Scan for the cell matching the given text and deliver its [x, y] coordinate at center. 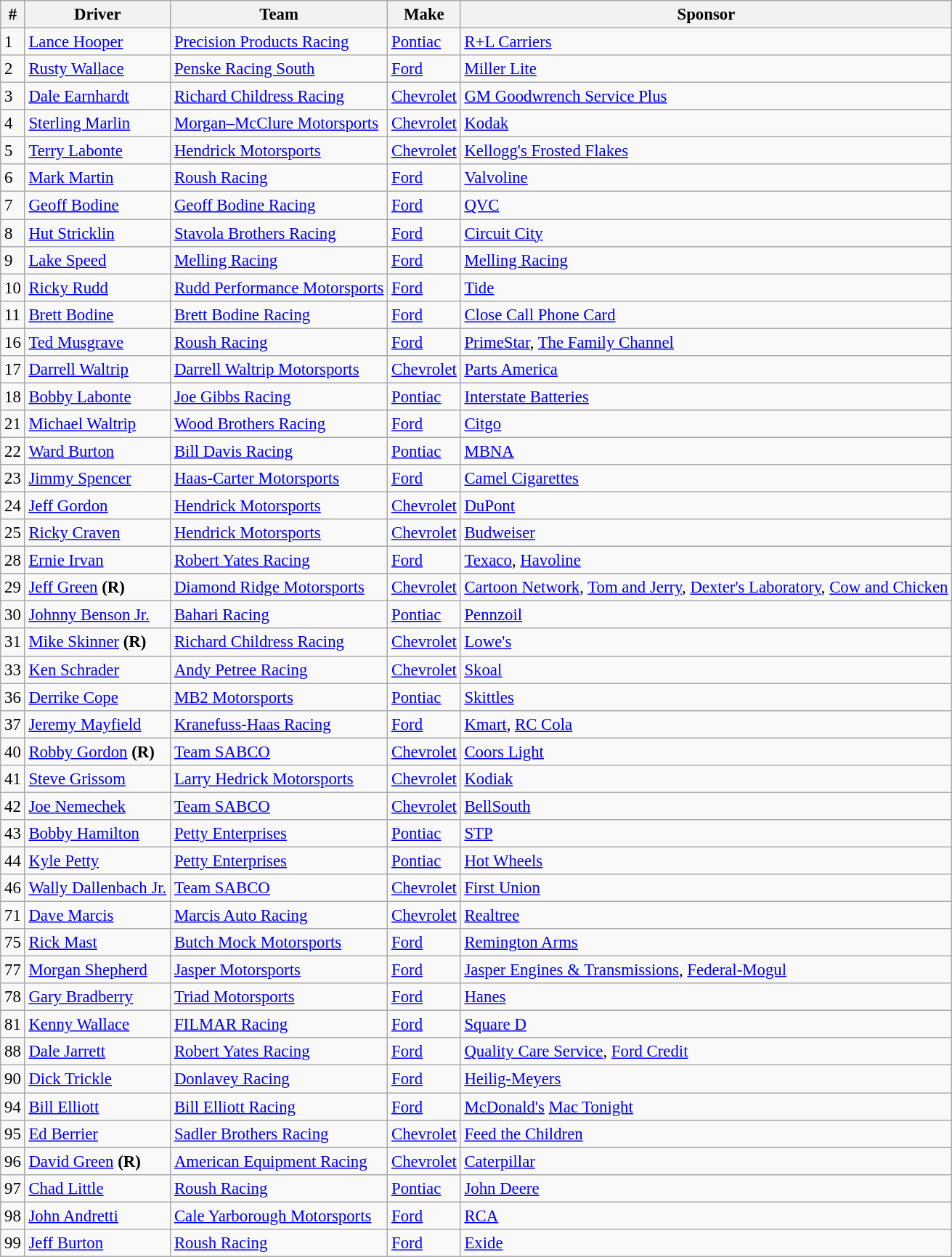
Sadler Brothers Racing [279, 1134]
Interstate Batteries [706, 396]
Ricky Rudd [97, 288]
1 [13, 42]
Make [424, 15]
21 [13, 424]
95 [13, 1134]
Remington Arms [706, 943]
18 [13, 396]
3 [13, 97]
42 [13, 806]
BellSouth [706, 806]
Darrell Waltrip Motorsports [279, 370]
Cale Yarborough Motorsports [279, 1216]
22 [13, 451]
Feed the Children [706, 1134]
40 [13, 752]
David Green (R) [97, 1161]
GM Goodwrench Service Plus [706, 97]
Ed Berrier [97, 1134]
Valvoline [706, 178]
Andy Petree Racing [279, 670]
STP [706, 834]
Larry Hedrick Motorsports [279, 779]
4 [13, 123]
77 [13, 970]
MBNA [706, 451]
American Equipment Racing [279, 1161]
Geoff Bodine Racing [279, 206]
78 [13, 997]
Derrike Cope [97, 697]
46 [13, 888]
Sponsor [706, 15]
Texaco, Havoline [706, 561]
Square D [706, 1025]
Lake Speed [97, 260]
Team [279, 15]
Hot Wheels [706, 861]
Morgan Shepherd [97, 970]
Hut Stricklin [97, 233]
41 [13, 779]
Lowe's [706, 643]
First Union [706, 888]
Wood Brothers Racing [279, 424]
Bill Elliott [97, 1107]
Jeff Gordon [97, 506]
Sterling Marlin [97, 123]
17 [13, 370]
Marcis Auto Racing [279, 916]
Tide [706, 288]
24 [13, 506]
81 [13, 1025]
Heilig-Meyers [706, 1079]
23 [13, 479]
Michael Waltrip [97, 424]
# [13, 15]
Pennzoil [706, 615]
Jeff Burton [97, 1243]
Skoal [706, 670]
Robby Gordon (R) [97, 752]
Bill Elliott Racing [279, 1107]
Dave Marcis [97, 916]
PrimeStar, The Family Channel [706, 342]
Rick Mast [97, 943]
Skittles [706, 697]
31 [13, 643]
Diamond Ridge Motorsports [279, 587]
Kellogg's Frosted Flakes [706, 151]
Precision Products Racing [279, 42]
Close Call Phone Card [706, 314]
Kranefuss-Haas Racing [279, 724]
25 [13, 533]
Brett Bodine Racing [279, 314]
Bobby Hamilton [97, 834]
75 [13, 943]
36 [13, 697]
Chad Little [97, 1188]
37 [13, 724]
9 [13, 260]
43 [13, 834]
30 [13, 615]
Brett Bodine [97, 314]
Ward Burton [97, 451]
Jeff Green (R) [97, 587]
Driver [97, 15]
Morgan–McClure Motorsports [279, 123]
RCA [706, 1216]
96 [13, 1161]
Kenny Wallace [97, 1025]
Caterpillar [706, 1161]
Circuit City [706, 233]
5 [13, 151]
Bobby Labonte [97, 396]
Hanes [706, 997]
Ted Musgrave [97, 342]
8 [13, 233]
Bill Davis Racing [279, 451]
Rudd Performance Motorsports [279, 288]
Jasper Engines & Transmissions, Federal-Mogul [706, 970]
Terry Labonte [97, 151]
Dale Jarrett [97, 1052]
Jasper Motorsports [279, 970]
Quality Care Service, Ford Credit [706, 1052]
Mark Martin [97, 178]
McDonald's Mac Tonight [706, 1107]
Miller Lite [706, 69]
Donlavey Racing [279, 1079]
99 [13, 1243]
John Deere [706, 1188]
71 [13, 916]
11 [13, 314]
Darrell Waltrip [97, 370]
29 [13, 587]
Geoff Bodine [97, 206]
Dale Earnhardt [97, 97]
MB2 Motorsports [279, 697]
7 [13, 206]
Realtree [706, 916]
90 [13, 1079]
Parts America [706, 370]
2 [13, 69]
Kodak [706, 123]
R+L Carriers [706, 42]
Kmart, RC Cola [706, 724]
Butch Mock Motorsports [279, 943]
Jimmy Spencer [97, 479]
Haas-Carter Motorsports [279, 479]
Wally Dallenbach Jr. [97, 888]
Bahari Racing [279, 615]
Dick Trickle [97, 1079]
Kyle Petty [97, 861]
FILMAR Racing [279, 1025]
Johnny Benson Jr. [97, 615]
Penske Racing South [279, 69]
Cartoon Network, Tom and Jerry, Dexter's Laboratory, Cow and Chicken [706, 587]
Camel Cigarettes [706, 479]
Budweiser [706, 533]
Lance Hooper [97, 42]
10 [13, 288]
Rusty Wallace [97, 69]
Ken Schrader [97, 670]
28 [13, 561]
Stavola Brothers Racing [279, 233]
44 [13, 861]
Ricky Craven [97, 533]
Ernie Irvan [97, 561]
Joe Gibbs Racing [279, 396]
Triad Motorsports [279, 997]
Jeremy Mayfield [97, 724]
97 [13, 1188]
QVC [706, 206]
Coors Light [706, 752]
Citgo [706, 424]
Steve Grissom [97, 779]
DuPont [706, 506]
16 [13, 342]
Exide [706, 1243]
98 [13, 1216]
88 [13, 1052]
John Andretti [97, 1216]
Joe Nemechek [97, 806]
94 [13, 1107]
33 [13, 670]
Mike Skinner (R) [97, 643]
Kodiak [706, 779]
6 [13, 178]
Gary Bradberry [97, 997]
